From the cell containing the given text, extract its center point as (x, y) coordinate. 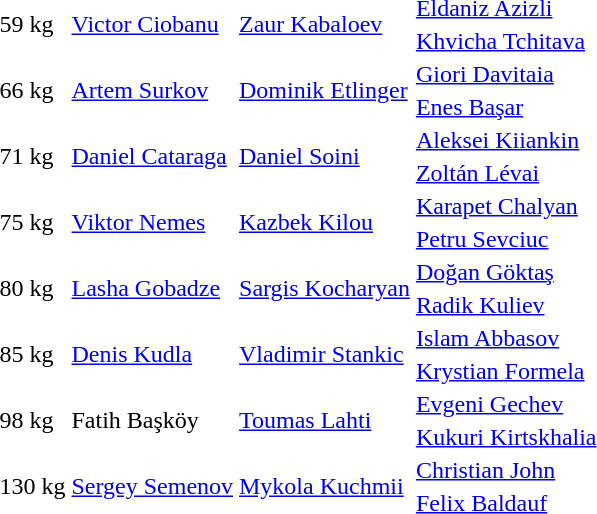
Lasha Gobadze (152, 288)
Dominik Etlinger (325, 90)
Daniel Soini (325, 156)
Fatih Başköy (152, 420)
Artem Surkov (152, 90)
Sargis Kocharyan (325, 288)
Toumas Lahti (325, 420)
Vladimir Stankic (325, 354)
Kazbek Kilou (325, 222)
Viktor Nemes (152, 222)
Denis Kudla (152, 354)
Daniel Cataraga (152, 156)
